Search for the cell housing the specified text and yield its [x, y] center coordinate. 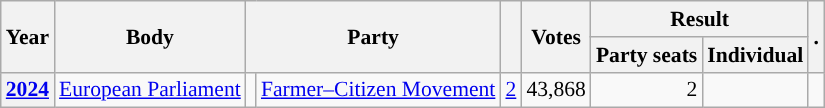
Result [700, 19]
Party [374, 36]
Individual [755, 55]
Body [150, 36]
. [816, 36]
European Parliament [150, 90]
Year [28, 36]
43,868 [556, 90]
Farmer–Citizen Movement [378, 90]
2024 [28, 90]
Party seats [646, 55]
Votes [556, 36]
